Find where the given text appears and provide that cell's center as (X, Y) coordinate. 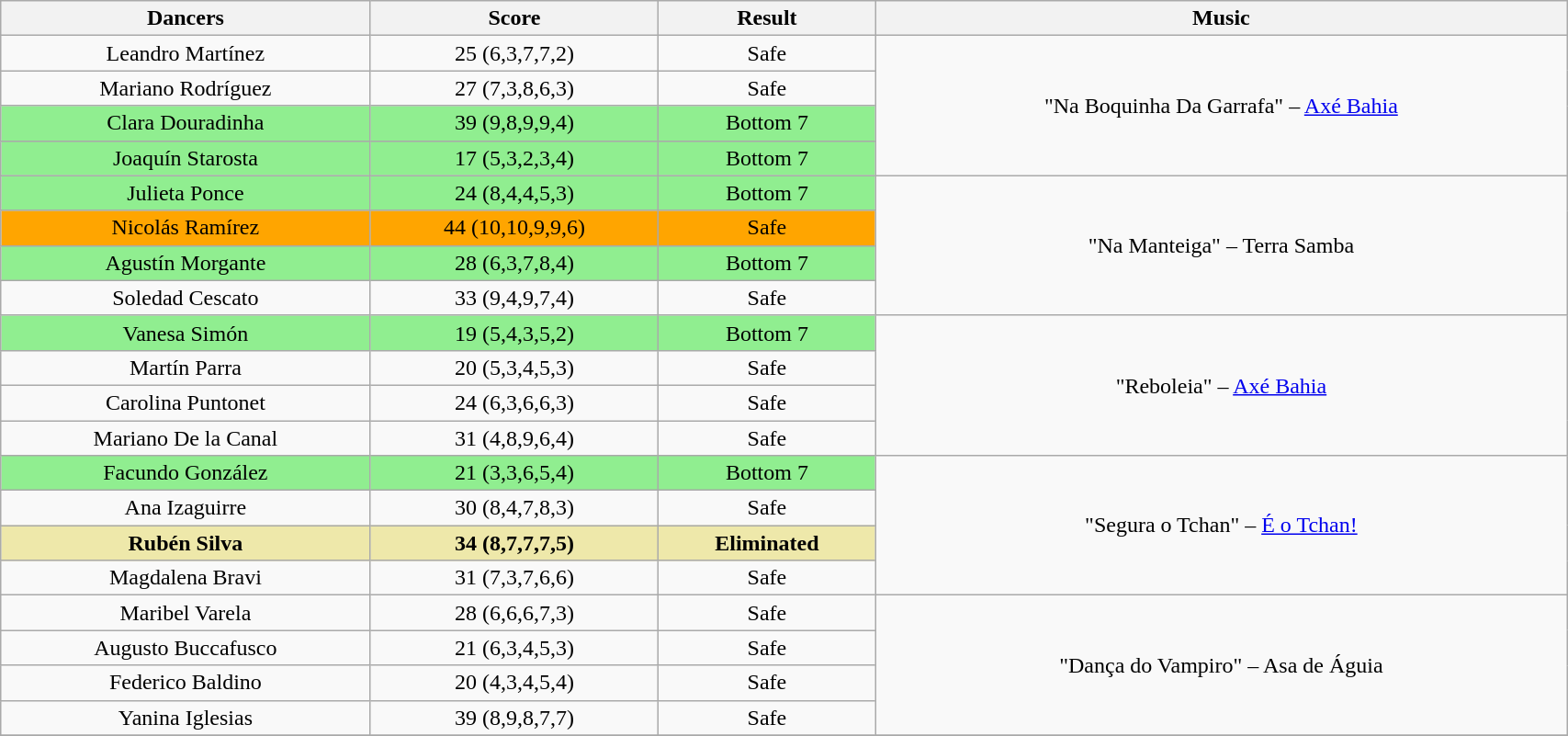
Eliminated (767, 543)
"Segura o Tchan" – É o Tchan! (1221, 526)
Carolina Puntonet (186, 402)
33 (9,4,9,7,4) (514, 298)
20 (5,3,4,5,3) (514, 368)
Dancers (186, 18)
"Dança do Vampiro" – Asa de Águia (1221, 665)
"Reboleia" – Axé Bahia (1221, 385)
"Na Manteiga" – Terra Samba (1221, 245)
28 (6,3,7,8,4) (514, 263)
21 (6,3,4,5,3) (514, 648)
Maribel Varela (186, 613)
24 (6,3,6,6,3) (514, 402)
17 (5,3,2,3,4) (514, 158)
31 (7,3,7,6,6) (514, 578)
Vanesa Simón (186, 333)
21 (3,3,6,5,4) (514, 473)
Score (514, 18)
Martín Parra (186, 368)
Augusto Buccafusco (186, 648)
25 (6,3,7,7,2) (514, 53)
39 (9,8,9,9,4) (514, 123)
Soledad Cescato (186, 298)
Music (1221, 18)
Federico Baldino (186, 683)
20 (4,3,4,5,4) (514, 683)
"Na Boquinha Da Garrafa" – Axé Bahia (1221, 106)
Agustín Morgante (186, 263)
44 (10,10,9,9,6) (514, 228)
30 (8,4,7,8,3) (514, 508)
34 (8,7,7,7,5) (514, 543)
24 (8,4,4,5,3) (514, 193)
Nicolás Ramírez (186, 228)
Julieta Ponce (186, 193)
Result (767, 18)
31 (4,8,9,6,4) (514, 438)
Leandro Martínez (186, 53)
Mariano De la Canal (186, 438)
Magdalena Bravi (186, 578)
19 (5,4,3,5,2) (514, 333)
Yanina Iglesias (186, 718)
Ana Izaguirre (186, 508)
27 (7,3,8,6,3) (514, 88)
Rubén Silva (186, 543)
28 (6,6,6,7,3) (514, 613)
Clara Douradinha (186, 123)
Facundo González (186, 473)
Mariano Rodríguez (186, 88)
39 (8,9,8,7,7) (514, 718)
Joaquín Starosta (186, 158)
